Capture the cell that displays the provided text and extract its [x, y] central coordinate. 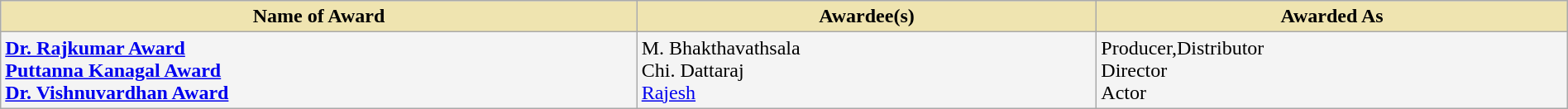
Awarded As [1331, 17]
M. BhakthavathsalaChi. DattarajRajesh [867, 70]
Awardee(s) [867, 17]
Name of Award [319, 17]
Producer,DistributorDirectorActor [1331, 70]
Dr. Rajkumar AwardPuttanna Kanagal AwardDr. Vishnuvardhan Award [319, 70]
